Find where the given text appears and provide that cell's center as [x, y] coordinate. 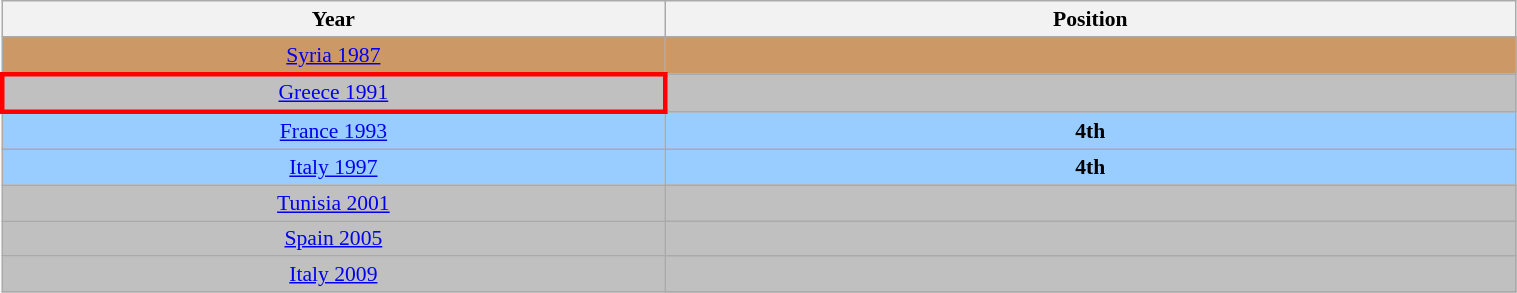
France 1993 [333, 132]
Syria 1987 [333, 56]
Year [333, 19]
Greece 1991 [333, 94]
Tunisia 2001 [333, 203]
Italy 2009 [333, 275]
Spain 2005 [333, 239]
Position [1091, 19]
Italy 1997 [333, 168]
